For the text-containing cell, return its midpoint in (X, Y) coordinate format. 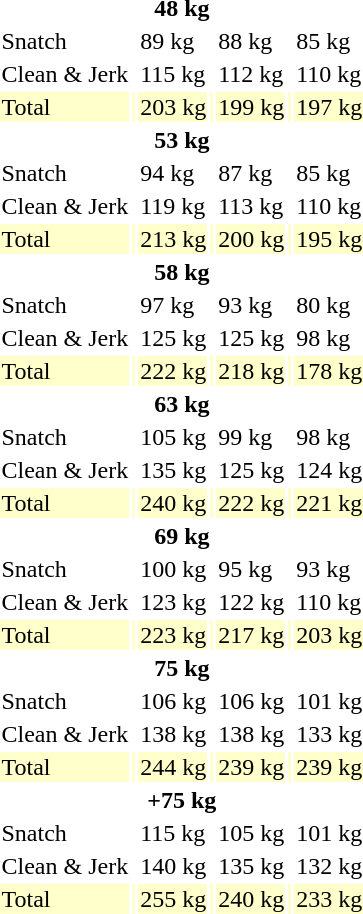
112 kg (252, 74)
94 kg (174, 173)
217 kg (252, 635)
93 kg (252, 305)
239 kg (252, 767)
244 kg (174, 767)
119 kg (174, 206)
87 kg (252, 173)
88 kg (252, 41)
223 kg (174, 635)
97 kg (174, 305)
255 kg (174, 899)
203 kg (174, 107)
89 kg (174, 41)
200 kg (252, 239)
99 kg (252, 437)
140 kg (174, 866)
199 kg (252, 107)
218 kg (252, 371)
100 kg (174, 569)
213 kg (174, 239)
113 kg (252, 206)
122 kg (252, 602)
123 kg (174, 602)
95 kg (252, 569)
